Capture the cell that displays the provided text and extract its (X, Y) central coordinate. 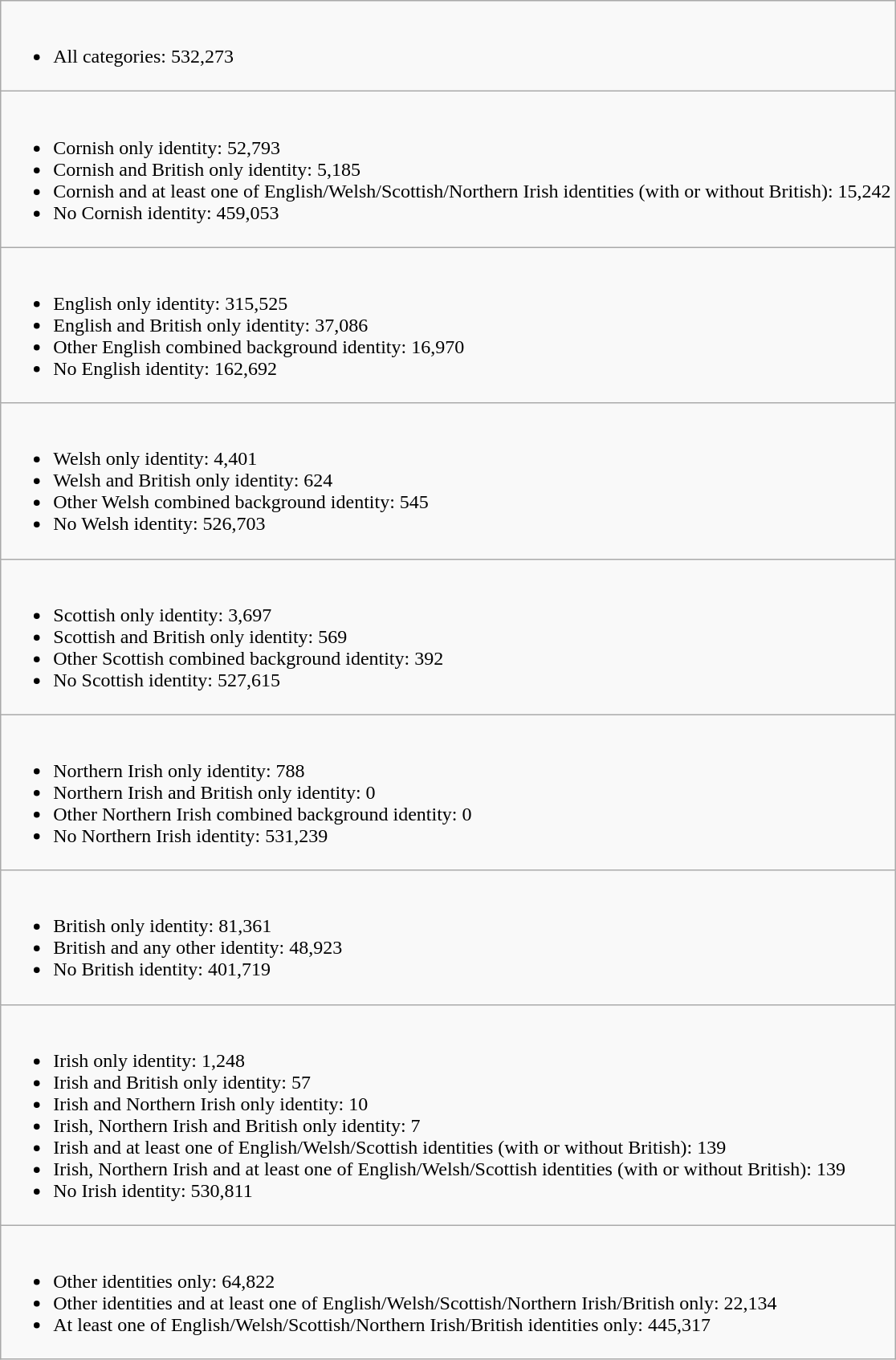
Scottish only identity: 3,697Scottish and British only identity: 569Other Scottish combined background identity: 392No Scottish identity: 527,615 (448, 637)
English only identity: 315,525English and British only identity: 37,086Other English combined background identity: 16,970No English identity: 162,692 (448, 325)
Welsh only identity: 4,401Welsh and British only identity: 624Other Welsh combined background identity: 545No Welsh identity: 526,703 (448, 481)
All categories: 532,273 (448, 47)
British only identity: 81,361British and any other identity: 48,923No British identity: 401,719 (448, 938)
